Search for the cell housing the specified text and yield its [X, Y] center coordinate. 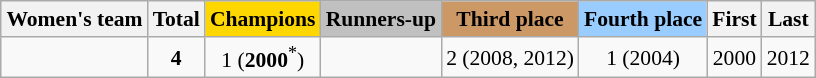
Women's team [74, 19]
Champions [263, 19]
First [734, 19]
Total [176, 19]
2012 [788, 58]
Runners-up [381, 19]
Third place [510, 19]
4 [176, 58]
2000 [734, 58]
1 (2000*) [263, 58]
Fourth place [643, 19]
2 (2008, 2012) [510, 58]
Last [788, 19]
1 (2004) [643, 58]
